Extract the (x, y) coordinate from the center of the cell holding the provided text.  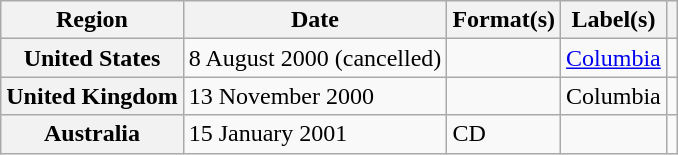
8 August 2000 (cancelled) (315, 58)
15 January 2001 (315, 134)
Australia (92, 134)
CD (504, 134)
Region (92, 20)
13 November 2000 (315, 96)
Date (315, 20)
United Kingdom (92, 96)
Label(s) (614, 20)
United States (92, 58)
Format(s) (504, 20)
